Locate the cell with the specified text and output its [X, Y] center coordinate. 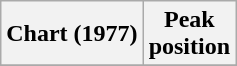
Chart (1977) [72, 34]
Peakposition [189, 34]
